Provide the (x, y) coordinate of the cell's center where the given text is located.  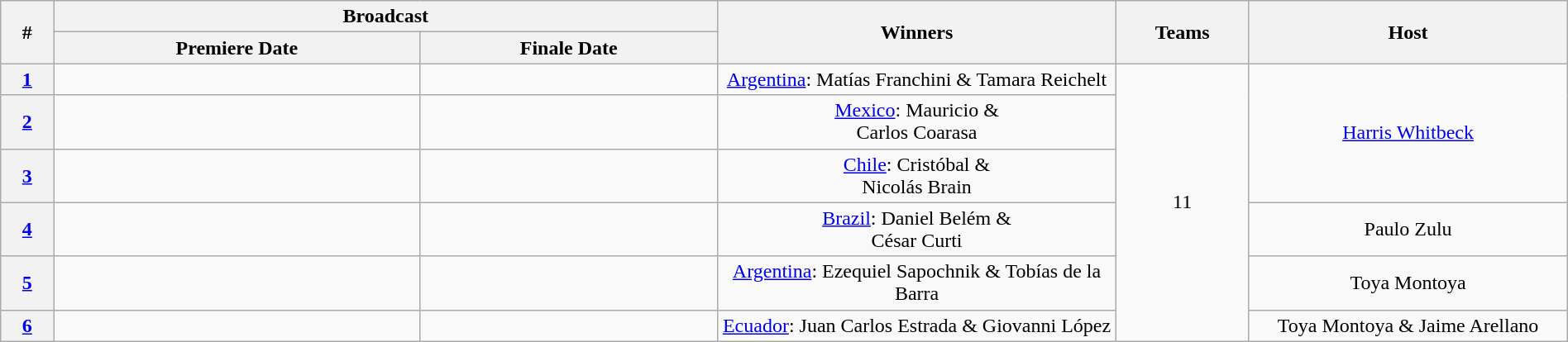
Winners (917, 32)
3 (27, 175)
6 (27, 325)
Brazil: Daniel Belém &César Curti (917, 230)
Paulo Zulu (1408, 230)
Broadcast (385, 17)
1 (27, 79)
11 (1183, 202)
Argentina: Ezequiel Sapochnik & Tobías de la Barra (917, 283)
Premiere Date (237, 48)
Mexico: Mauricio &Carlos Coarasa (917, 122)
Teams (1183, 32)
Harris Whitbeck (1408, 133)
Argentina: Matías Franchini & Tamara Reichelt (917, 79)
Toya Montoya & Jaime Arellano (1408, 325)
5 (27, 283)
Toya Montoya (1408, 283)
# (27, 32)
4 (27, 230)
Chile: Cristóbal &Nicolás Brain (917, 175)
Finale Date (569, 48)
2 (27, 122)
Host (1408, 32)
Ecuador: Juan Carlos Estrada & Giovanni López (917, 325)
